Scan for the cell matching the given text and deliver its (X, Y) coordinate at center. 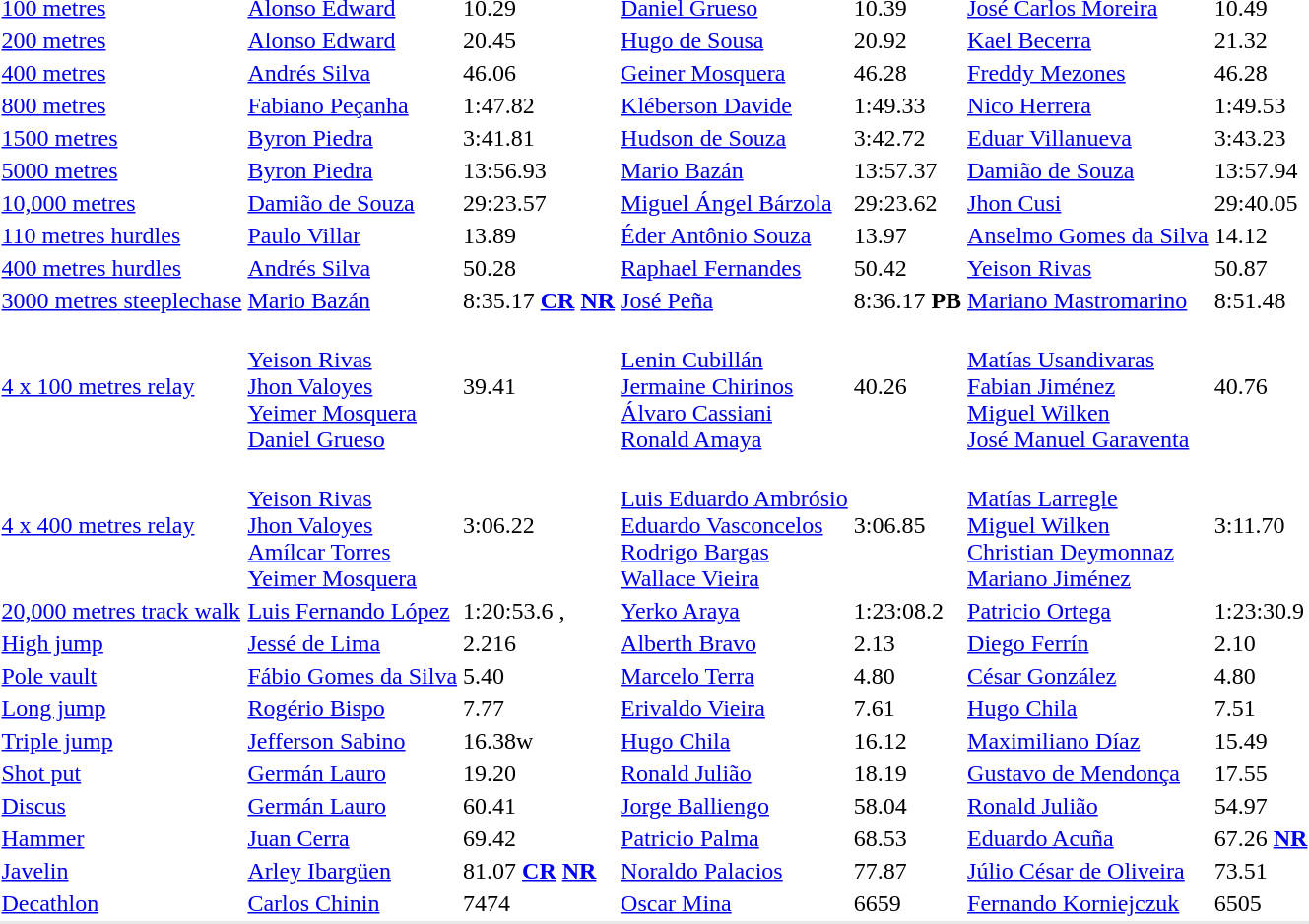
39.41 (540, 386)
1:49.53 (1261, 105)
Maximiliano Díaz (1088, 741)
7.61 (907, 708)
Eduardo Acuña (1088, 838)
14.12 (1261, 235)
Kléberson Davide (735, 105)
21.32 (1261, 40)
High jump (122, 643)
Paulo Villar (353, 235)
3000 metres steeplechase (122, 300)
Jorge Balliengo (735, 806)
5000 metres (122, 170)
13:57.94 (1261, 170)
Marcelo Terra (735, 676)
Juan Cerra (353, 838)
15.49 (1261, 741)
Alonso Edward (353, 40)
2.10 (1261, 643)
10,000 metres (122, 203)
Jessé de Lima (353, 643)
Éder Antônio Souza (735, 235)
Noraldo Palacios (735, 871)
29:23.62 (907, 203)
Decathlon (122, 903)
1:20:53.6 , (540, 611)
8:35.17 CR NR (540, 300)
Matías LarregleMiguel WilkenChristian DeymonnazMariano Jiménez (1088, 525)
16.38w (540, 741)
50.87 (1261, 268)
6505 (1261, 903)
Anselmo Gomes da Silva (1088, 235)
7474 (540, 903)
Jefferson Sabino (353, 741)
Discus (122, 806)
200 metres (122, 40)
73.51 (1261, 871)
17.55 (1261, 773)
1:47.82 (540, 105)
20.92 (907, 40)
Carlos Chinin (353, 903)
1:23:08.2 (907, 611)
Yerko Araya (735, 611)
Arley Ibargüen (353, 871)
50.42 (907, 268)
54.97 (1261, 806)
Jhon Cusi (1088, 203)
Yeison Rivas (1088, 268)
13:56.93 (540, 170)
Raphael Fernandes (735, 268)
13.97 (907, 235)
1:49.33 (907, 105)
Luis Eduardo AmbrósioEduardo VasconcelosRodrigo BargasWallace Vieira (735, 525)
67.26 NR (1261, 838)
Eduar Villanueva (1088, 138)
Diego Ferrín (1088, 643)
19.20 (540, 773)
Fabiano Peçanha (353, 105)
Matías UsandivarasFabian JiménezMiguel WilkenJosé Manuel Garaventa (1088, 386)
7.51 (1261, 708)
50.28 (540, 268)
400 metres (122, 73)
16.12 (907, 741)
Pole vault (122, 676)
Hammer (122, 838)
110 metres hurdles (122, 235)
Freddy Mezones (1088, 73)
40.26 (907, 386)
6659 (907, 903)
José Peña (735, 300)
Fábio Gomes da Silva (353, 676)
Luis Fernando López (353, 611)
2.13 (907, 643)
4 x 400 metres relay (122, 525)
800 metres (122, 105)
20,000 metres track walk (122, 611)
Hugo de Sousa (735, 40)
77.87 (907, 871)
13.89 (540, 235)
Gustavo de Mendonça (1088, 773)
Long jump (122, 708)
Alberth Bravo (735, 643)
3:06.22 (540, 525)
Geiner Mosquera (735, 73)
Miguel Ángel Bárzola (735, 203)
18.19 (907, 773)
1500 metres (122, 138)
8:51.48 (1261, 300)
Yeison RivasJhon ValoyesAmílcar TorresYeimer Mosquera (353, 525)
Nico Herrera (1088, 105)
40.76 (1261, 386)
68.53 (907, 838)
Erivaldo Vieira (735, 708)
60.41 (540, 806)
Patricio Ortega (1088, 611)
20.45 (540, 40)
81.07 CR NR (540, 871)
58.04 (907, 806)
400 metres hurdles (122, 268)
29:23.57 (540, 203)
Lenin CubillánJermaine ChirinosÁlvaro CassianiRonald Amaya (735, 386)
Javelin (122, 871)
Hudson de Souza (735, 138)
13:57.37 (907, 170)
3:41.81 (540, 138)
5.40 (540, 676)
Mariano Mastromarino (1088, 300)
Júlio César de Oliveira (1088, 871)
3:43.23 (1261, 138)
29:40.05 (1261, 203)
8:36.17 PB (907, 300)
Shot put (122, 773)
3:06.85 (907, 525)
Oscar Mina (735, 903)
3:11.70 (1261, 525)
2.216 (540, 643)
1:23:30.9 (1261, 611)
7.77 (540, 708)
Rogério Bispo (353, 708)
4 x 100 metres relay (122, 386)
3:42.72 (907, 138)
Yeison RivasJhon ValoyesYeimer MosqueraDaniel Grueso (353, 386)
46.06 (540, 73)
Triple jump (122, 741)
69.42 (540, 838)
Patricio Palma (735, 838)
Fernando Korniejczuk (1088, 903)
Kael Becerra (1088, 40)
César González (1088, 676)
